For the text-containing cell, return its midpoint in (x, y) coordinate format. 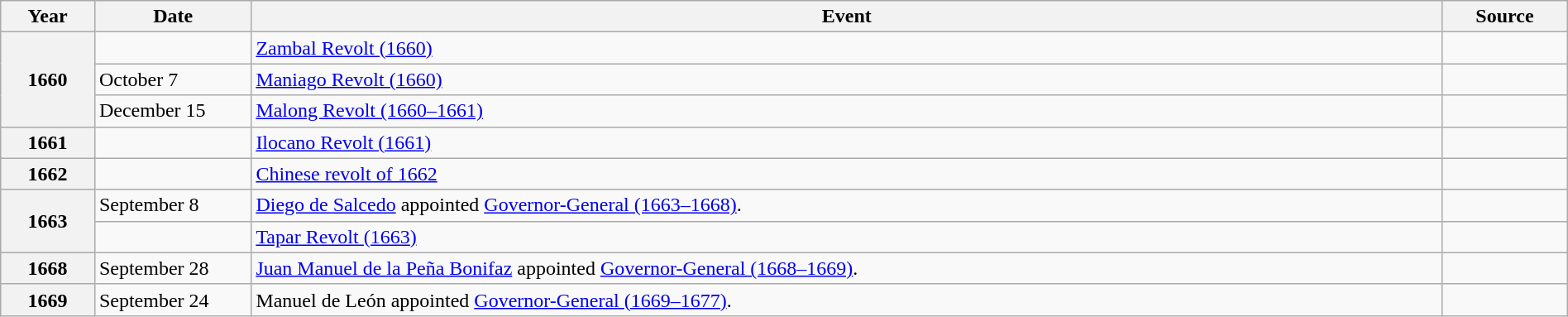
Chinese revolt of 1662 (847, 174)
1662 (48, 174)
Malong Revolt (1660–1661) (847, 111)
Diego de Salcedo appointed Governor-General (1663–1668). (847, 205)
Zambal Revolt (1660) (847, 48)
Manuel de León appointed Governor-General (1669–1677). (847, 300)
September 28 (172, 268)
1660 (48, 79)
Maniago Revolt (1660) (847, 79)
Event (847, 17)
Source (1505, 17)
Ilocano Revolt (1661) (847, 142)
Juan Manuel de la Peña Bonifaz appointed Governor-General (1668–1669). (847, 268)
October 7 (172, 79)
1668 (48, 268)
December 15 (172, 111)
1661 (48, 142)
Year (48, 17)
September 8 (172, 205)
Date (172, 17)
Tapar Revolt (1663) (847, 237)
1663 (48, 221)
1669 (48, 300)
September 24 (172, 300)
